From the cell containing the given text, extract its center point as [X, Y] coordinate. 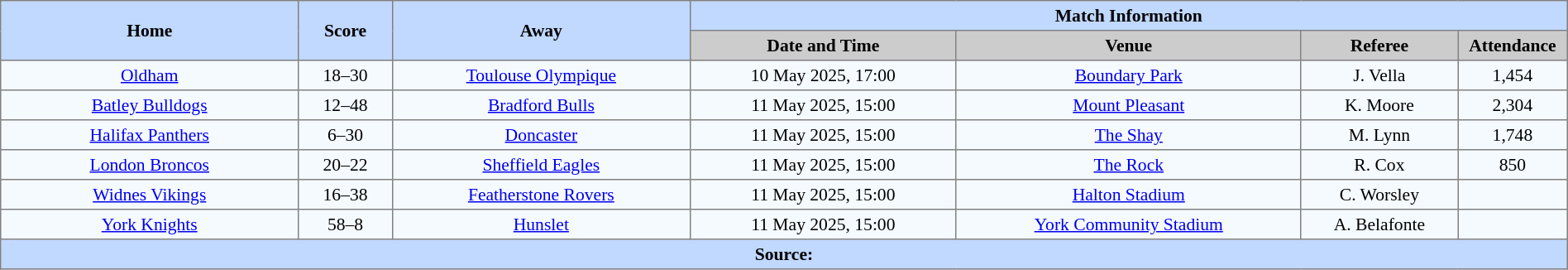
18–30 [346, 75]
Home [150, 31]
Toulouse Olympique [541, 75]
Featherstone Rovers [541, 195]
10 May 2025, 17:00 [823, 75]
Halifax Panthers [150, 135]
Date and Time [823, 46]
Away [541, 31]
K. Moore [1379, 105]
Bradford Bulls [541, 105]
A. Belafonte [1379, 224]
London Broncos [150, 165]
Hunslet [541, 224]
R. Cox [1379, 165]
58–8 [346, 224]
Oldham [150, 75]
12–48 [346, 105]
Boundary Park [1128, 75]
Mount Pleasant [1128, 105]
2,304 [1513, 105]
Doncaster [541, 135]
Match Information [1128, 16]
Halton Stadium [1128, 195]
Attendance [1513, 46]
M. Lynn [1379, 135]
Score [346, 31]
Referee [1379, 46]
The Rock [1128, 165]
York Knights [150, 224]
Venue [1128, 46]
1,454 [1513, 75]
16–38 [346, 195]
Batley Bulldogs [150, 105]
York Community Stadium [1128, 224]
Sheffield Eagles [541, 165]
Source: [784, 254]
850 [1513, 165]
1,748 [1513, 135]
J. Vella [1379, 75]
C. Worsley [1379, 195]
Widnes Vikings [150, 195]
20–22 [346, 165]
6–30 [346, 135]
The Shay [1128, 135]
